From the cell containing the given text, extract its center point as (x, y) coordinate. 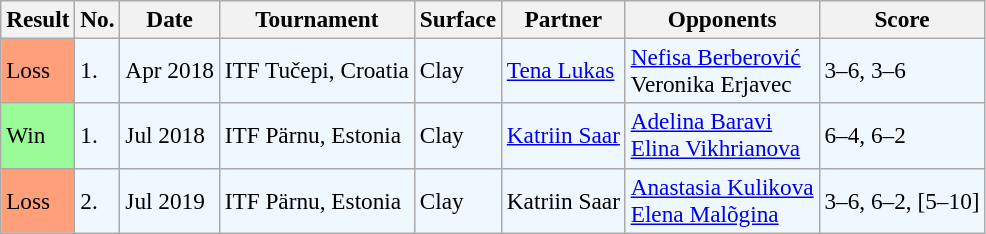
Tournament (316, 19)
Partner (563, 19)
Win (38, 136)
6–4, 6–2 (902, 136)
Apr 2018 (170, 70)
Opponents (722, 19)
Surface (458, 19)
Tena Lukas (563, 70)
ITF Tučepi, Croatia (316, 70)
Adelina Baravi Elina Vikhrianova (722, 136)
3–6, 6–2, [5–10] (902, 200)
Jul 2018 (170, 136)
No. (98, 19)
Result (38, 19)
Jul 2019 (170, 200)
Date (170, 19)
3–6, 3–6 (902, 70)
Nefisa Berberović Veronika Erjavec (722, 70)
Anastasia Kulikova Elena Malõgina (722, 200)
2. (98, 200)
Score (902, 19)
